Return the (X, Y) coordinate for the center point of the cell that contains the specified text.  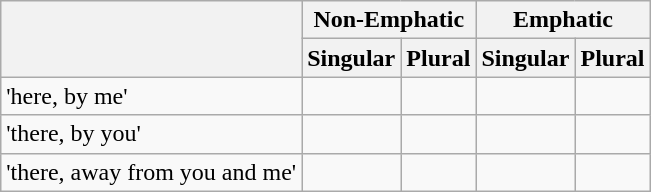
'there, by you' (152, 134)
'there, away from you and me' (152, 172)
'here, by me' (152, 96)
Non-Emphatic (389, 20)
Emphatic (563, 20)
